Find where the given text appears and provide that cell's center as [X, Y] coordinate. 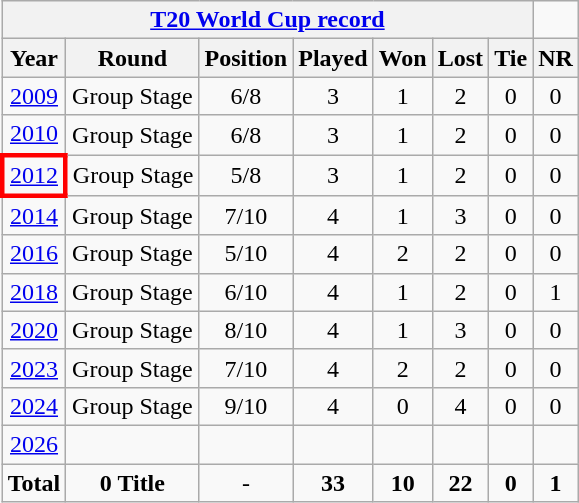
Total [34, 483]
Position [246, 58]
2020 [34, 330]
Tie [511, 58]
22 [460, 483]
Played [333, 58]
Lost [460, 58]
2023 [34, 368]
8/10 [246, 330]
2026 [34, 444]
5/10 [246, 254]
2009 [34, 96]
- [246, 483]
2024 [34, 406]
2012 [34, 174]
2016 [34, 254]
6/10 [246, 292]
T20 World Cup record [267, 20]
Year [34, 58]
Round [132, 58]
5/8 [246, 174]
0 Title [132, 483]
NR [556, 58]
2018 [34, 292]
10 [402, 483]
2014 [34, 216]
33 [333, 483]
2010 [34, 135]
Won [402, 58]
9/10 [246, 406]
